Extract the [x, y] coordinate from the center of the cell holding the provided text.  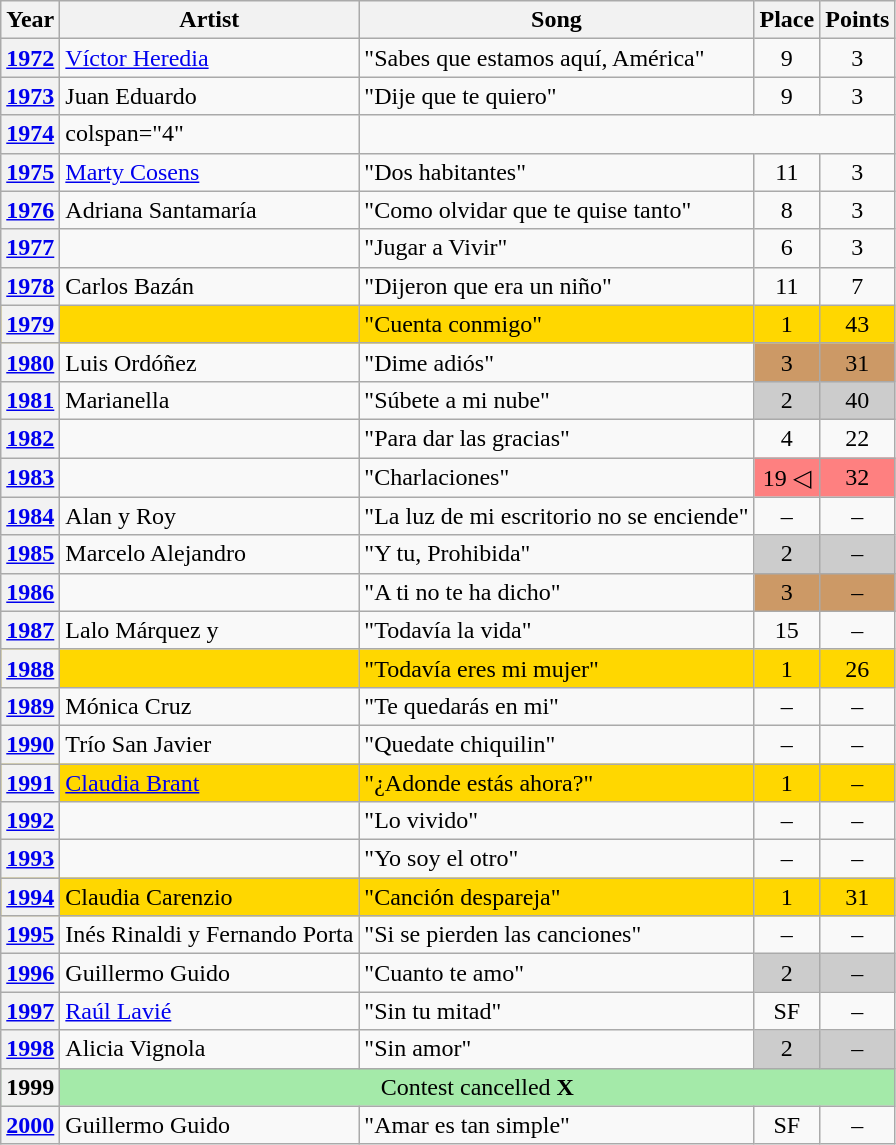
8 [787, 210]
"Todavía eres mi mujer" [556, 668]
40 [858, 400]
"¿Adonde estás ahora?" [556, 783]
1993 [30, 859]
1983 [30, 478]
Mónica Cruz [210, 706]
1975 [30, 172]
1997 [30, 1011]
1991 [30, 783]
Raúl Lavié [210, 1011]
"Yo soy el otro" [556, 859]
Alan y Roy [210, 516]
1998 [30, 1049]
"Cuanto te amo" [556, 973]
Juan Eduardo [210, 96]
Marcelo Alejandro [210, 554]
"Súbete a mi nube" [556, 400]
1986 [30, 592]
Song [556, 20]
Year [30, 20]
"A ti no te ha dicho" [556, 592]
"Jugar a Vivir" [556, 248]
"Lo vivido" [556, 821]
Adriana Santamaría [210, 210]
Artist [210, 20]
1989 [30, 706]
26 [858, 668]
"Sin tu mitad" [556, 1011]
Trío San Javier [210, 744]
Luis Ordóñez [210, 362]
1992 [30, 821]
1974 [30, 134]
1988 [30, 668]
1987 [30, 630]
Carlos Bazán [210, 286]
1990 [30, 744]
"Charlaciones" [556, 478]
1999 [30, 1087]
Marianella [210, 400]
"Para dar las gracias" [556, 438]
19 ◁ [787, 478]
"Dije que te quiero" [556, 96]
"Sabes que estamos aquí, América" [556, 58]
1982 [30, 438]
"Todavía la vida" [556, 630]
Contest cancelled X [478, 1087]
"Canción despareja" [556, 897]
43 [858, 324]
1981 [30, 400]
32 [858, 478]
"Dime adiós" [556, 362]
1978 [30, 286]
"La luz de mi escritorio no se enciende" [556, 516]
1976 [30, 210]
"Como olvidar que te quise tanto" [556, 210]
1985 [30, 554]
"Te quedarás en mi" [556, 706]
1995 [30, 935]
1984 [30, 516]
22 [858, 438]
7 [858, 286]
Alicia Vignola [210, 1049]
"Cuenta conmigo" [556, 324]
15 [787, 630]
"Y tu, Prohibida" [556, 554]
"Sin amor" [556, 1049]
2000 [30, 1125]
Claudia Brant [210, 783]
1979 [30, 324]
Inés Rinaldi y Fernando Porta [210, 935]
Points [858, 20]
Marty Cosens [210, 172]
6 [787, 248]
colspan="4" [210, 134]
"Quedate chiquilin" [556, 744]
1994 [30, 897]
"Dijeron que era un niño" [556, 286]
1996 [30, 973]
Lalo Márquez y [210, 630]
Víctor Heredia [210, 58]
"Amar es tan simple" [556, 1125]
"Dos habitantes" [556, 172]
1973 [30, 96]
1977 [30, 248]
Place [787, 20]
4 [787, 438]
Claudia Carenzio [210, 897]
1980 [30, 362]
"Si se pierden las canciones" [556, 935]
1972 [30, 58]
